Identify which cell holds the provided text, then report its (x, y) central coordinate. 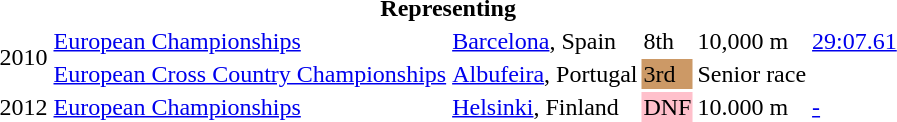
8th (668, 41)
Albufeira, Portugal (545, 74)
Helsinki, Finland (545, 107)
Senior race (752, 74)
10.000 m (752, 107)
DNF (668, 107)
10,000 m (752, 41)
3rd (668, 74)
European Cross Country Championships (250, 74)
Barcelona, Spain (545, 41)
